Capture the cell that displays the provided text and extract its [X, Y] central coordinate. 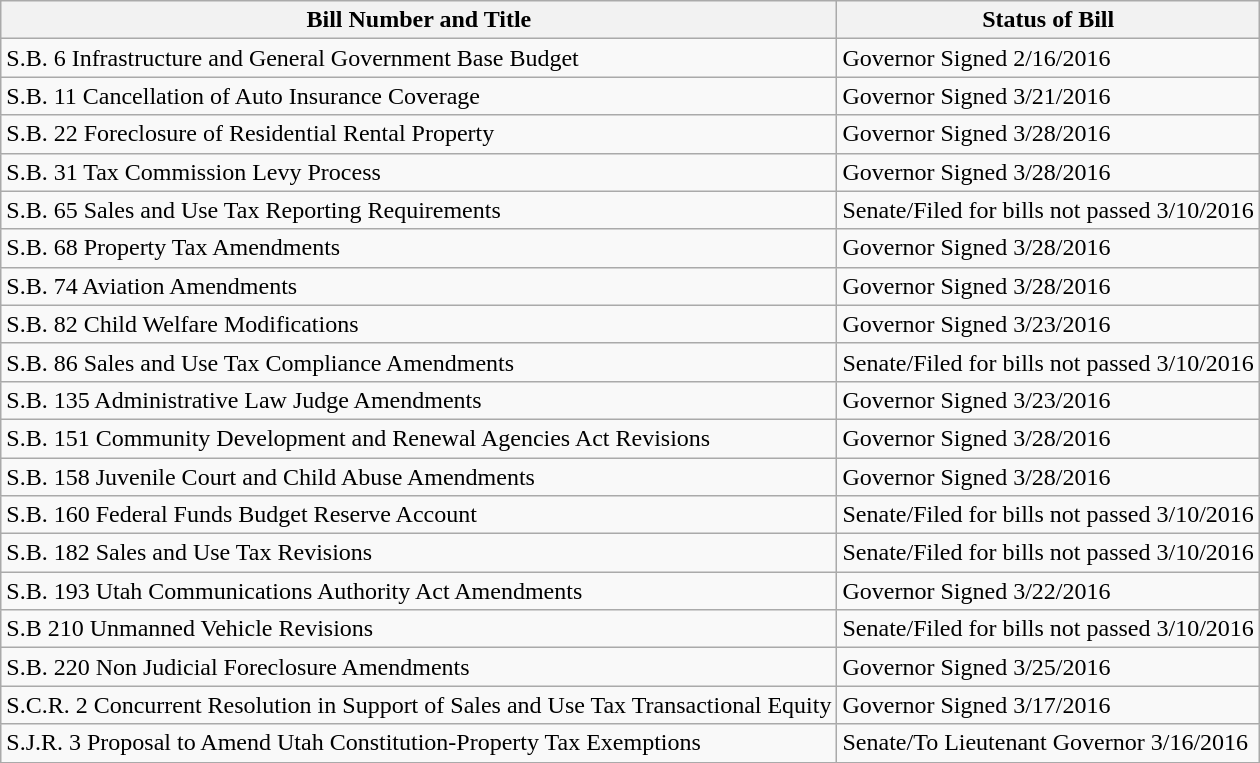
Governor Signed 3/25/2016 [1048, 667]
S.B. 182 Sales and Use Tax Revisions [419, 553]
S.B. 74 Aviation Amendments [419, 286]
Governor Signed 3/21/2016 [1048, 96]
Bill Number and Title [419, 20]
S.B. 151 Community Development and Renewal Agencies Act Revisions [419, 438]
S.B. 65 Sales and Use Tax Reporting Requirements [419, 210]
Governor Signed 3/17/2016 [1048, 705]
S.B. 82 Child Welfare Modifications [419, 324]
S.B. 220 Non Judicial Foreclosure Amendments [419, 667]
S.B. 6 Infrastructure and General Government Base Budget [419, 58]
Governor Signed 3/22/2016 [1048, 591]
S.B. 160 Federal Funds Budget Reserve Account [419, 515]
S.B. 31 Tax Commission Levy Process [419, 172]
S.C.R. 2 Concurrent Resolution in Support of Sales and Use Tax Transactional Equity [419, 705]
S.B. 193 Utah Communications Authority Act Amendments [419, 591]
S.B. 22 Foreclosure of Residential Rental Property [419, 134]
S.B. 68 Property Tax Amendments [419, 248]
S.B. 158 Juvenile Court and Child Abuse Amendments [419, 477]
S.B. 135 Administrative Law Judge Amendments [419, 400]
Senate/To Lieutenant Governor 3/16/2016 [1048, 743]
S.B. 86 Sales and Use Tax Compliance Amendments [419, 362]
S.B 210 Unmanned Vehicle Revisions [419, 629]
S.B. 11 Cancellation of Auto Insurance Coverage [419, 96]
Governor Signed 2/16/2016 [1048, 58]
S.J.R. 3 Proposal to Amend Utah Constitution-Property Tax Exemptions [419, 743]
Status of Bill [1048, 20]
